Output the (X, Y) coordinate of the center of the cell containing the given text.  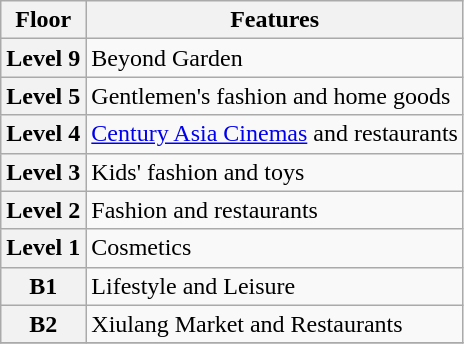
Lifestyle and Leisure (275, 286)
Floor (44, 20)
Century Asia Cinemas and restaurants (275, 134)
Kids' fashion and toys (275, 172)
Level 5 (44, 96)
Cosmetics (275, 248)
Level 2 (44, 210)
Xiulang Market and Restaurants (275, 324)
Fashion and restaurants (275, 210)
Beyond Garden (275, 58)
B1 (44, 286)
Level 9 (44, 58)
Level 4 (44, 134)
Level 3 (44, 172)
Features (275, 20)
B2 (44, 324)
Level 1 (44, 248)
Gentlemen's fashion and home goods (275, 96)
